Determine the (X, Y) coordinate at the center of the cell enclosing the given text.  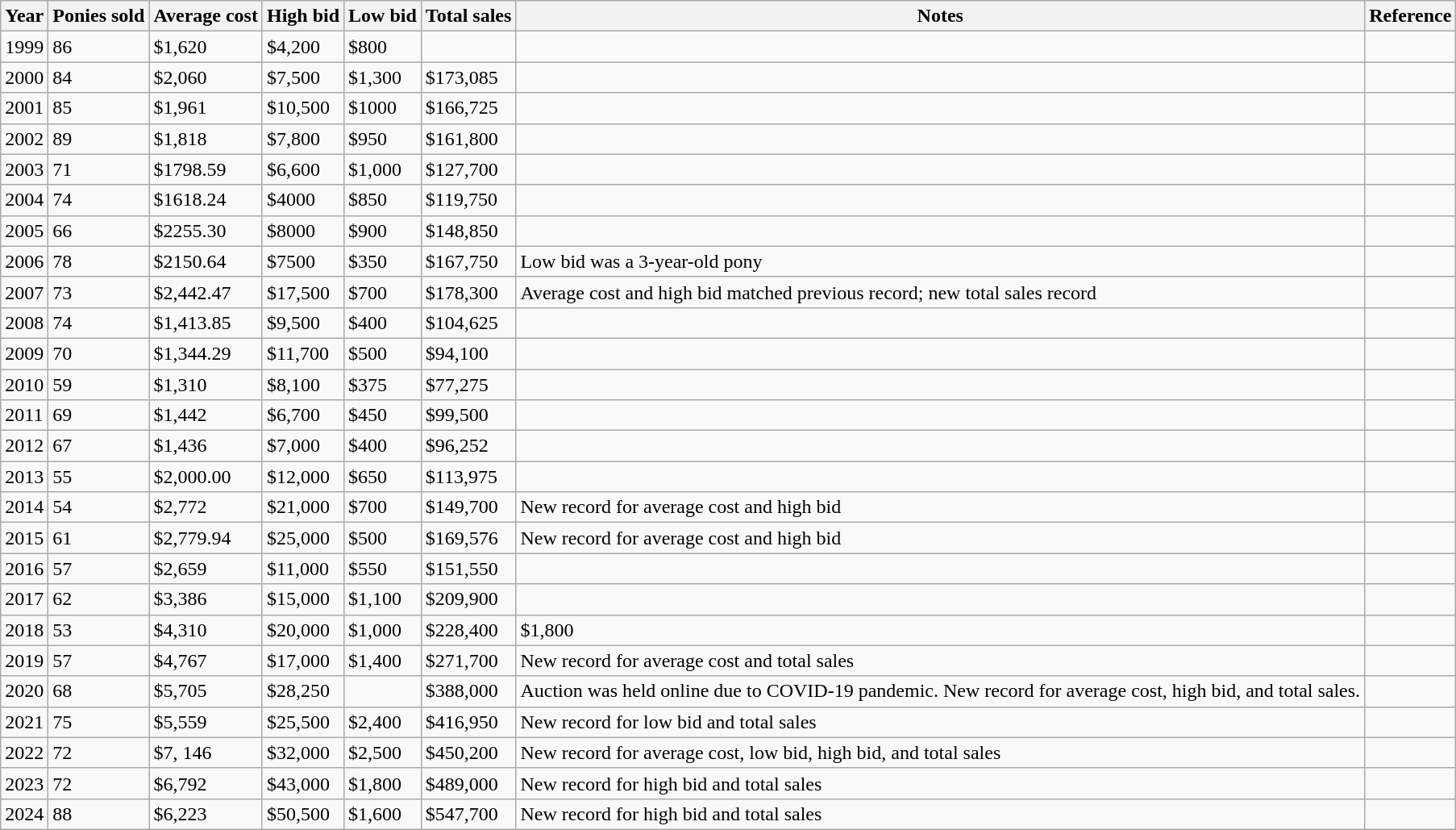
$416,950 (468, 722)
2006 (24, 261)
$450,200 (468, 753)
Reference (1411, 16)
1999 (24, 47)
$1,413.85 (206, 323)
2017 (24, 599)
$1,620 (206, 47)
$149,700 (468, 507)
Average cost (206, 16)
$489,000 (468, 783)
$4,200 (303, 47)
61 (98, 538)
$113,975 (468, 477)
$1,400 (383, 661)
New record for low bid and total sales (940, 722)
$2,060 (206, 77)
2008 (24, 323)
$6,223 (206, 814)
2007 (24, 292)
$8,100 (303, 385)
2005 (24, 231)
$6,700 (303, 415)
$4,310 (206, 630)
Average cost and high bid matched previous record; new total sales record (940, 292)
$1,100 (383, 599)
Total sales (468, 16)
$148,850 (468, 231)
2014 (24, 507)
2010 (24, 385)
$1,300 (383, 77)
$166,725 (468, 108)
2024 (24, 814)
$43,000 (303, 783)
$7,500 (303, 77)
$228,400 (468, 630)
$1,600 (383, 814)
$1000 (383, 108)
$167,750 (468, 261)
Year (24, 16)
$2,659 (206, 569)
$21,000 (303, 507)
66 (98, 231)
2001 (24, 108)
84 (98, 77)
$650 (383, 477)
$4,767 (206, 661)
54 (98, 507)
$15,000 (303, 599)
2004 (24, 200)
$12,000 (303, 477)
$2,772 (206, 507)
$94,100 (468, 353)
2003 (24, 169)
$2,779.94 (206, 538)
$17,000 (303, 661)
High bid (303, 16)
$7500 (303, 261)
$2,000.00 (206, 477)
2016 (24, 569)
$388,000 (468, 691)
$1798.59 (206, 169)
$1,436 (206, 446)
$3,386 (206, 599)
$350 (383, 261)
70 (98, 353)
$104,625 (468, 323)
85 (98, 108)
$900 (383, 231)
$127,700 (468, 169)
$25,000 (303, 538)
$450 (383, 415)
New record for average cost and total sales (940, 661)
$6,792 (206, 783)
$151,550 (468, 569)
$1,961 (206, 108)
$800 (383, 47)
$7,000 (303, 446)
$5,559 (206, 722)
53 (98, 630)
$2255.30 (206, 231)
$1,818 (206, 139)
2012 (24, 446)
$96,252 (468, 446)
$119,750 (468, 200)
88 (98, 814)
59 (98, 385)
$10,500 (303, 108)
2015 (24, 538)
2022 (24, 753)
68 (98, 691)
2018 (24, 630)
$850 (383, 200)
$17,500 (303, 292)
$7, 146 (206, 753)
$32,000 (303, 753)
89 (98, 139)
$2150.64 (206, 261)
$2,442.47 (206, 292)
67 (98, 446)
2002 (24, 139)
2023 (24, 783)
Ponies sold (98, 16)
71 (98, 169)
$161,800 (468, 139)
$11,000 (303, 569)
$20,000 (303, 630)
Low bid (383, 16)
$4000 (303, 200)
$77,275 (468, 385)
$173,085 (468, 77)
Auction was held online due to COVID-19 pandemic. New record for average cost, high bid, and total sales. (940, 691)
$50,500 (303, 814)
$25,500 (303, 722)
$178,300 (468, 292)
$550 (383, 569)
Notes (940, 16)
62 (98, 599)
$8000 (303, 231)
$9,500 (303, 323)
$547,700 (468, 814)
New record for average cost, low bid, high bid, and total sales (940, 753)
2009 (24, 353)
2013 (24, 477)
$11,700 (303, 353)
$5,705 (206, 691)
$169,576 (468, 538)
$1,310 (206, 385)
$1,442 (206, 415)
$28,250 (303, 691)
$2,400 (383, 722)
2011 (24, 415)
78 (98, 261)
73 (98, 292)
55 (98, 477)
2020 (24, 691)
$99,500 (468, 415)
2019 (24, 661)
$271,700 (468, 661)
69 (98, 415)
$6,600 (303, 169)
$209,900 (468, 599)
2000 (24, 77)
2021 (24, 722)
$1,344.29 (206, 353)
$1618.24 (206, 200)
$7,800 (303, 139)
Low bid was a 3-year-old pony (940, 261)
$375 (383, 385)
$2,500 (383, 753)
86 (98, 47)
75 (98, 722)
$950 (383, 139)
